Return (X, Y) of the center of cell containing provided text 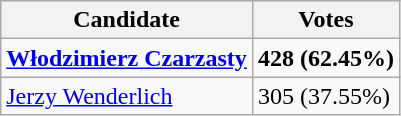
305 (37.55%) (326, 96)
Votes (326, 20)
Jerzy Wenderlich (127, 96)
Włodzimierz Czarzasty (127, 58)
Candidate (127, 20)
428 (62.45%) (326, 58)
